Output the [X, Y] coordinate of the center of the cell containing the given text.  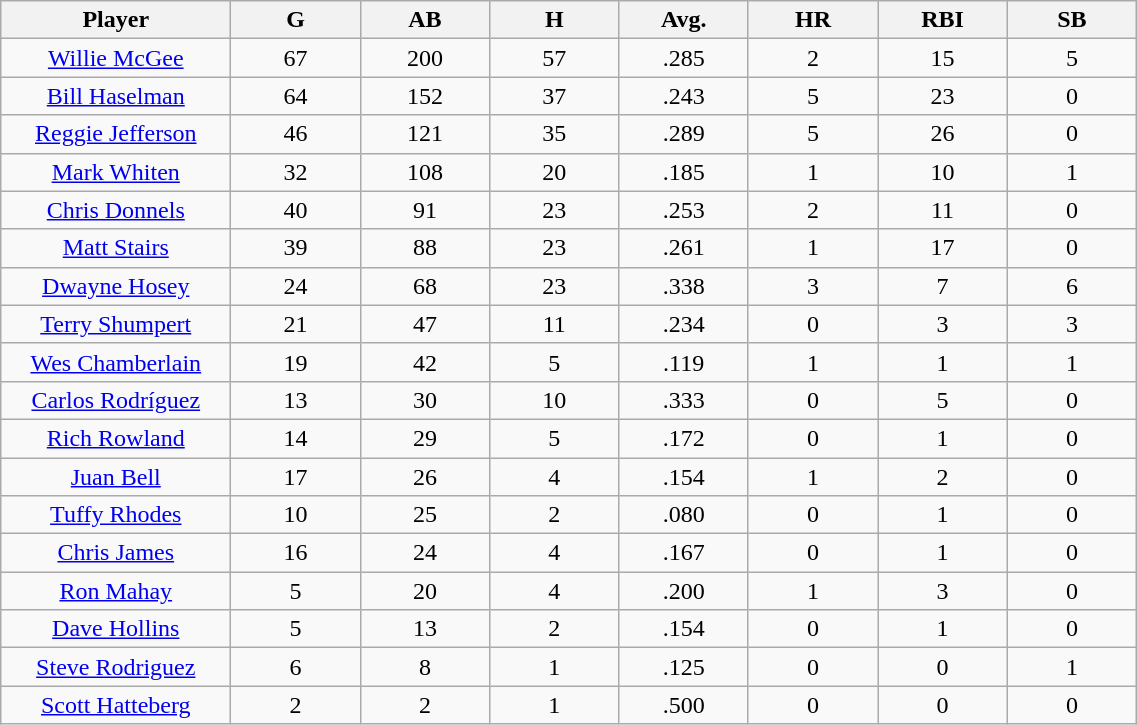
Player [116, 20]
Dave Hollins [116, 629]
14 [296, 438]
37 [554, 96]
57 [554, 58]
68 [424, 286]
Mark Whiten [116, 172]
Rich Rowland [116, 438]
RBI [942, 20]
108 [424, 172]
30 [424, 400]
.333 [684, 400]
.119 [684, 362]
8 [424, 667]
.125 [684, 667]
40 [296, 210]
19 [296, 362]
G [296, 20]
Willie McGee [116, 58]
Reggie Jefferson [116, 134]
H [554, 20]
7 [942, 286]
Dwayne Hosey [116, 286]
46 [296, 134]
32 [296, 172]
.167 [684, 553]
Juan Bell [116, 477]
Carlos Rodríguez [116, 400]
15 [942, 58]
.200 [684, 591]
Scott Hatteberg [116, 705]
152 [424, 96]
.500 [684, 705]
42 [424, 362]
67 [296, 58]
Steve Rodriguez [116, 667]
.285 [684, 58]
Terry Shumpert [116, 324]
AB [424, 20]
91 [424, 210]
200 [424, 58]
.243 [684, 96]
Chris Donnels [116, 210]
.172 [684, 438]
.185 [684, 172]
.253 [684, 210]
121 [424, 134]
Ron Mahay [116, 591]
Bill Haselman [116, 96]
39 [296, 248]
Chris James [116, 553]
HR [812, 20]
.261 [684, 248]
16 [296, 553]
25 [424, 515]
Avg. [684, 20]
Wes Chamberlain [116, 362]
21 [296, 324]
.080 [684, 515]
35 [554, 134]
.338 [684, 286]
47 [424, 324]
29 [424, 438]
.234 [684, 324]
.289 [684, 134]
Matt Stairs [116, 248]
88 [424, 248]
64 [296, 96]
SB [1072, 20]
Tuffy Rhodes [116, 515]
